Output the [x, y] coordinate of the center of the cell containing the given text.  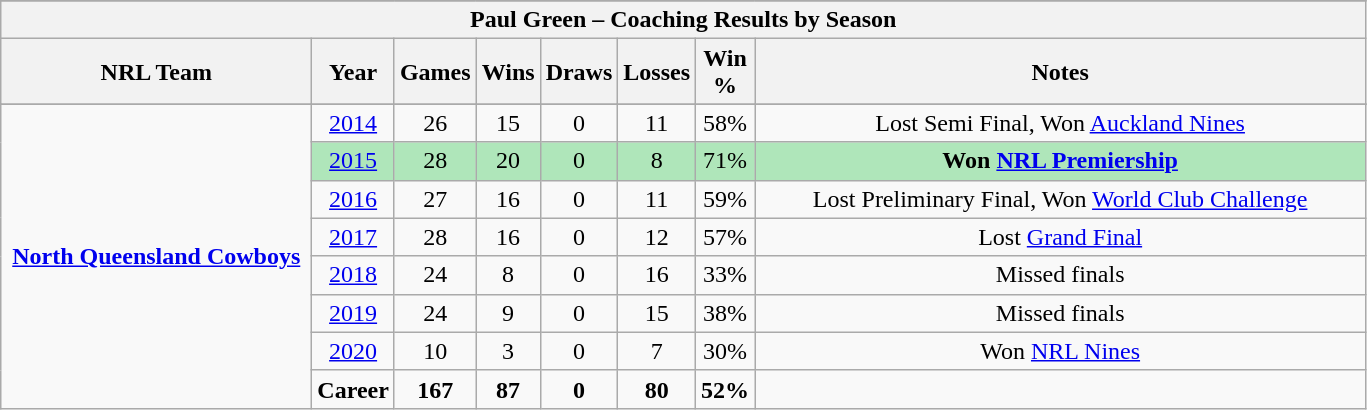
Notes [1060, 72]
Career [354, 389]
2017 [354, 237]
12 [657, 237]
3 [508, 351]
80 [657, 389]
Year [354, 72]
Lost Semi Final, Won Auckland Nines [1060, 123]
9 [508, 313]
10 [435, 351]
58% [726, 123]
26 [435, 123]
33% [726, 275]
Losses [657, 72]
Won NRL Premiership [1060, 161]
71% [726, 161]
52% [726, 389]
Games [435, 72]
North Queensland Cowboys [156, 256]
7 [657, 351]
Lost Preliminary Final, Won World Club Challenge [1060, 199]
38% [726, 313]
167 [435, 389]
2014 [354, 123]
27 [435, 199]
20 [508, 161]
Paul Green – Coaching Results by Season [684, 20]
Won NRL Nines [1060, 351]
59% [726, 199]
2018 [354, 275]
Win % [726, 72]
Draws [579, 72]
87 [508, 389]
2019 [354, 313]
57% [726, 237]
Lost Grand Final [1060, 237]
2015 [354, 161]
2016 [354, 199]
Wins [508, 72]
2020 [354, 351]
30% [726, 351]
NRL Team [156, 72]
